From the cell containing the given text, extract its center point as [X, Y] coordinate. 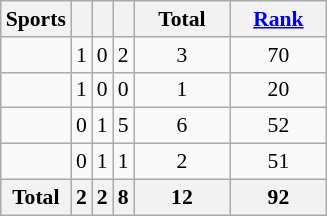
Sports [36, 19]
Rank [278, 19]
8 [124, 197]
52 [278, 126]
3 [182, 55]
6 [182, 126]
12 [182, 197]
20 [278, 90]
5 [124, 126]
51 [278, 162]
70 [278, 55]
92 [278, 197]
